Return the [x, y] coordinate for the center point of the cell that contains the specified text.  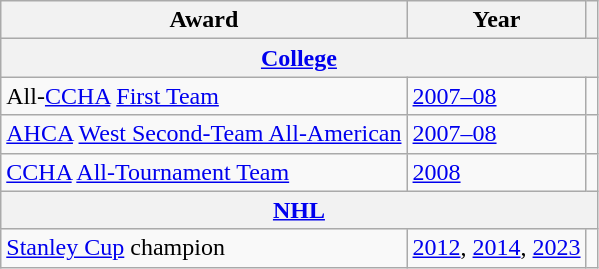
Stanley Cup champion [204, 248]
NHL [299, 210]
2008 [496, 172]
Award [204, 20]
CCHA All-Tournament Team [204, 172]
College [299, 58]
All-CCHA First Team [204, 96]
AHCA West Second-Team All-American [204, 134]
2012, 2014, 2023 [496, 248]
Year [496, 20]
